Identify which cell holds the provided text, then report its (X, Y) central coordinate. 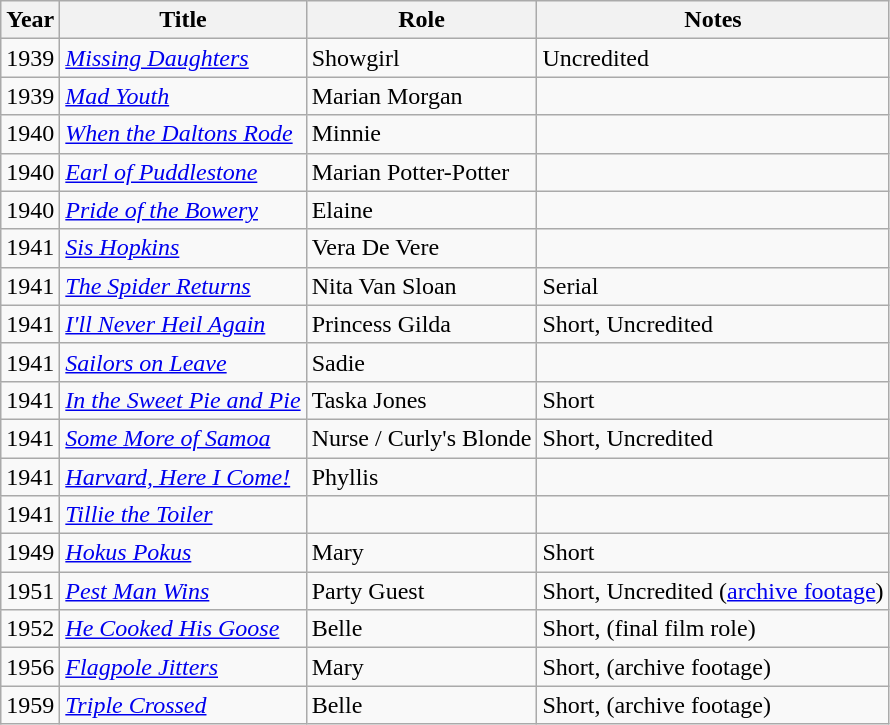
Pride of the Bowery (183, 210)
Pest Man Wins (183, 591)
Notes (713, 20)
Role (422, 20)
He Cooked His Goose (183, 629)
Princess Gilda (422, 324)
Flagpole Jitters (183, 667)
Party Guest (422, 591)
When the Daltons Rode (183, 134)
Nurse / Curly's Blonde (422, 438)
Title (183, 20)
Sailors on Leave (183, 362)
Serial (713, 286)
Minnie (422, 134)
Short, (final film role) (713, 629)
1949 (30, 553)
Harvard, Here I Come! (183, 477)
Triple Crossed (183, 705)
Some More of Samoa (183, 438)
Vera De Vere (422, 248)
Year (30, 20)
Short, Uncredited (archive footage) (713, 591)
Marian Potter-Potter (422, 172)
Sadie (422, 362)
In the Sweet Pie and Pie (183, 400)
Earl of Puddlestone (183, 172)
Taska Jones (422, 400)
Elaine (422, 210)
1956 (30, 667)
Phyllis (422, 477)
Uncredited (713, 58)
I'll Never Heil Again (183, 324)
Marian Morgan (422, 96)
Hokus Pokus (183, 553)
Tillie the Toiler (183, 515)
Sis Hopkins (183, 248)
1952 (30, 629)
The Spider Returns (183, 286)
Missing Daughters (183, 58)
1951 (30, 591)
Nita Van Sloan (422, 286)
Showgirl (422, 58)
1959 (30, 705)
Mad Youth (183, 96)
